Scan for the cell matching the given text and deliver its [x, y] coordinate at center. 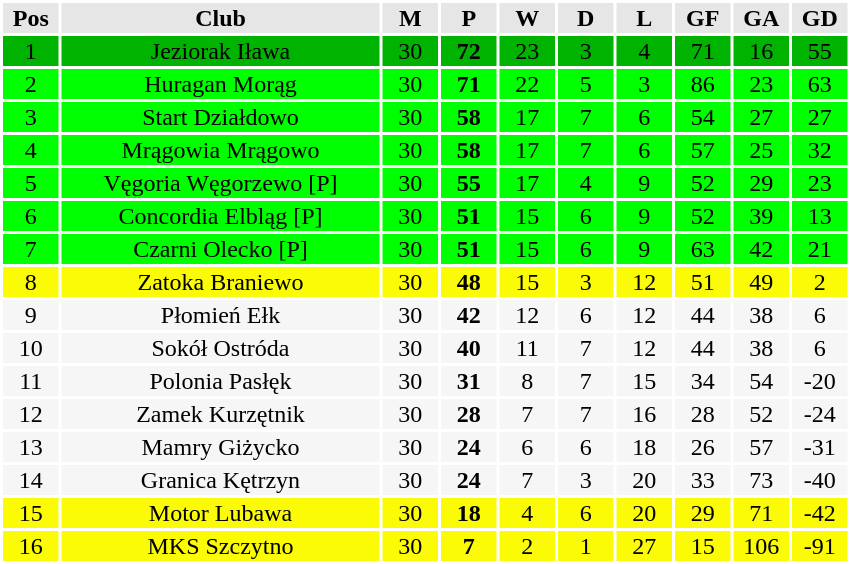
21 [820, 249]
Czarni Olecko [P] [221, 249]
39 [762, 216]
Mamry Giżycko [221, 447]
Granica Kętrzyn [221, 480]
25 [762, 150]
-24 [820, 414]
Mrągowia Mrągowo [221, 150]
Motor Lubawa [221, 513]
-31 [820, 447]
Start Działdowo [221, 117]
Zamek Kurzętnik [221, 414]
Jeziorak Iława [221, 51]
Płomień Ełk [221, 315]
Sokół Ostróda [221, 348]
GF [703, 18]
48 [469, 282]
-40 [820, 480]
-20 [820, 381]
31 [469, 381]
72 [469, 51]
10 [31, 348]
GD [820, 18]
Zatoka Braniewo [221, 282]
86 [703, 84]
D [586, 18]
73 [762, 480]
GA [762, 18]
MKS Szczytno [221, 546]
106 [762, 546]
14 [31, 480]
Club [221, 18]
P [469, 18]
L [644, 18]
Concordia Elbląg [P] [221, 216]
26 [703, 447]
-42 [820, 513]
Polonia Pasłęk [221, 381]
22 [528, 84]
32 [820, 150]
Huragan Morąg [221, 84]
40 [469, 348]
Vęgoria Węgorzewo [P] [221, 183]
Pos [31, 18]
49 [762, 282]
34 [703, 381]
-91 [820, 546]
33 [703, 480]
W [528, 18]
M [410, 18]
